Identify which cell holds the provided text, then report its [X, Y] central coordinate. 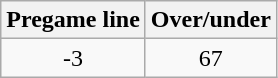
Over/under [210, 20]
Pregame line [74, 20]
-3 [74, 58]
67 [210, 58]
